Find where the given text appears and provide that cell's center as (X, Y) coordinate. 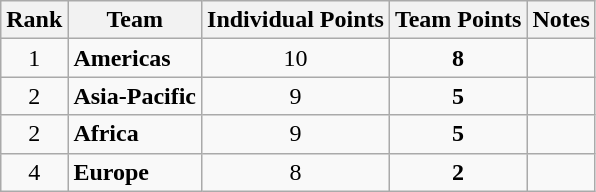
Americas (135, 58)
Team Points (458, 20)
4 (34, 172)
Rank (34, 20)
Europe (135, 172)
Notes (561, 20)
Team (135, 20)
Individual Points (296, 20)
1 (34, 58)
Africa (135, 134)
10 (296, 58)
Asia-Pacific (135, 96)
